Locate the cell with the specified text and output its [x, y] center coordinate. 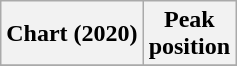
Peakposition [189, 34]
Chart (2020) [72, 34]
